Pinpoint the cell where the given text exists, returning its (x, y) midpoint coordinate. 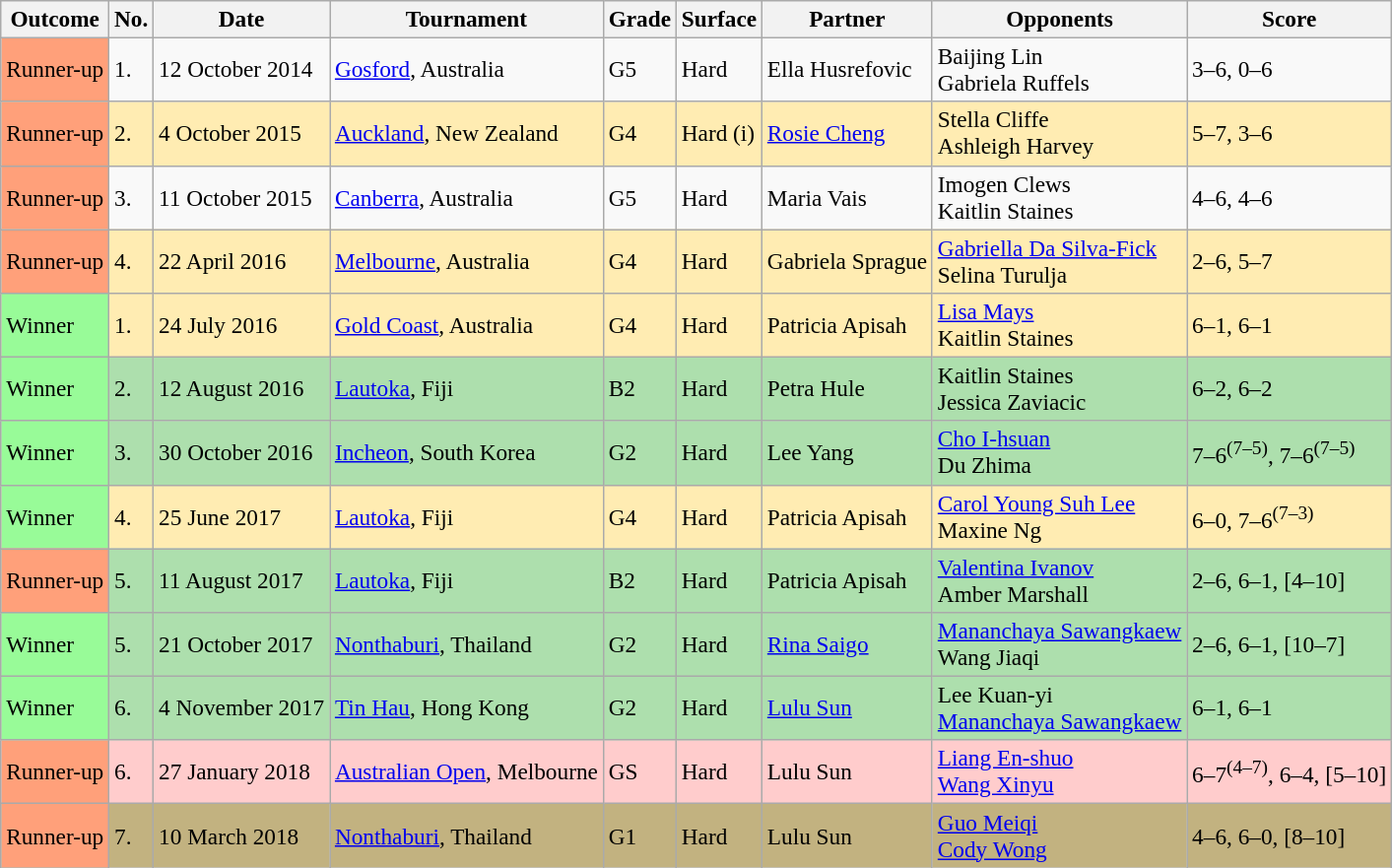
GS (639, 772)
2–6, 5–7 (1290, 260)
22 April 2016 (242, 260)
Imogen Clews Kaitlin Staines (1059, 197)
Guo Meiqi Cody Wong (1059, 835)
Canberra, Australia (467, 197)
Melbourne, Australia (467, 260)
4 November 2017 (242, 707)
Carol Young Suh Lee Maxine Ng (1059, 516)
Surface (719, 19)
2–6, 6–1, [4–10] (1290, 579)
21 October 2017 (242, 644)
Baijing Lin Gabriela Ruffels (1059, 69)
Tournament (467, 19)
30 October 2016 (242, 453)
Tin Hau, Hong Kong (467, 707)
Hard (i) (719, 134)
6–2, 6–2 (1290, 388)
Valentina Ivanov Amber Marshall (1059, 579)
4–6, 6–0, [8–10] (1290, 835)
Incheon, South Korea (467, 453)
Liang En-shuo Wang Xinyu (1059, 772)
12 October 2014 (242, 69)
2–6, 6–1, [10–7] (1290, 644)
7–6(7–5), 7–6(7–5) (1290, 453)
12 August 2016 (242, 388)
No. (132, 19)
25 June 2017 (242, 516)
Gabriela Sprague (847, 260)
Partner (847, 19)
Mananchaya Sawangkaew Wang Jiaqi (1059, 644)
Maria Vais (847, 197)
Opponents (1059, 19)
Rosie Cheng (847, 134)
Lee Yang (847, 453)
11 August 2017 (242, 579)
Gosford, Australia (467, 69)
Lisa Mays Kaitlin Staines (1059, 325)
G1 (639, 835)
Petra Hule (847, 388)
4 October 2015 (242, 134)
Outcome (55, 19)
7. (132, 835)
5–7, 3–6 (1290, 134)
3–6, 0–6 (1290, 69)
Gold Coast, Australia (467, 325)
Ella Husrefovic (847, 69)
24 July 2016 (242, 325)
Lee Kuan-yi Mananchaya Sawangkaew (1059, 707)
Rina Saigo (847, 644)
6–7(4–7), 6–4, [5–10] (1290, 772)
4–6, 4–6 (1290, 197)
Score (1290, 19)
Australian Open, Melbourne (467, 772)
Auckland, New Zealand (467, 134)
6–0, 7–6(7–3) (1290, 516)
11 October 2015 (242, 197)
Kaitlin Staines Jessica Zaviacic (1059, 388)
Gabriella Da Silva-Fick Selina Turulja (1059, 260)
Grade (639, 19)
Stella Cliffe Ashleigh Harvey (1059, 134)
Cho I-hsuan Du Zhima (1059, 453)
10 March 2018 (242, 835)
Date (242, 19)
27 January 2018 (242, 772)
